Capture the cell that displays the provided text and extract its (x, y) central coordinate. 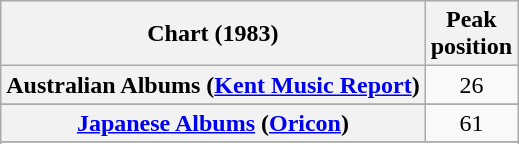
Australian Albums (Kent Music Report) (213, 85)
Japanese Albums (Oricon) (213, 123)
61 (471, 123)
Peak position (471, 34)
Chart (1983) (213, 34)
26 (471, 85)
